Scan for the cell matching the given text and deliver its (x, y) coordinate at center. 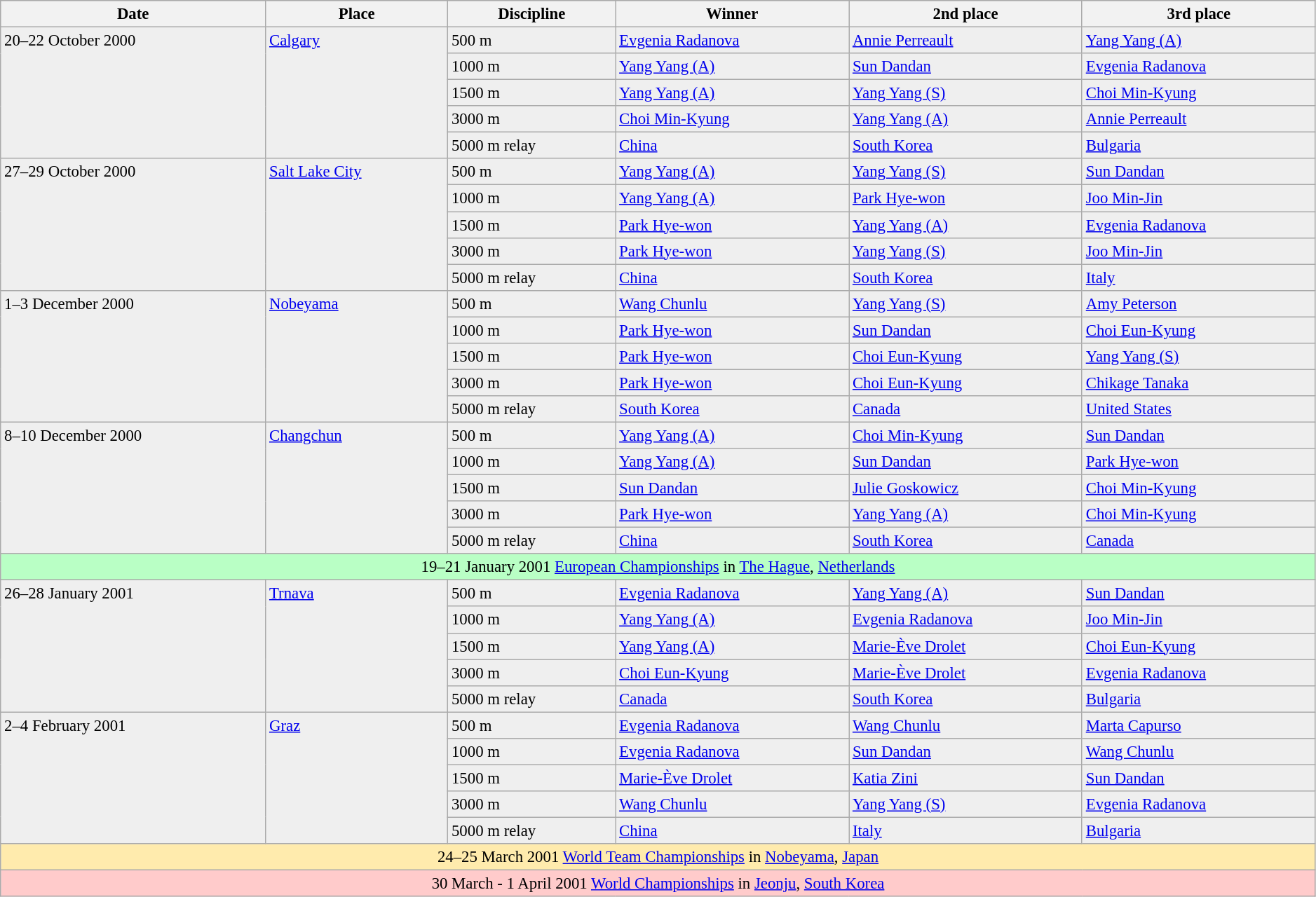
27–29 October 2000 (133, 224)
Nobeyama (357, 356)
Julie Goskowicz (966, 488)
26–28 January 2001 (133, 646)
United States (1199, 409)
Place (357, 14)
24–25 March 2001 World Team Championships in Nobeyama, Japan (658, 857)
20–22 October 2000 (133, 93)
Calgary (357, 93)
Changchun (357, 488)
Graz (357, 778)
Amy Peterson (1199, 303)
Salt Lake City (357, 224)
Chikage Tanaka (1199, 383)
3rd place (1199, 14)
8–10 December 2000 (133, 488)
30 March - 1 April 2001 World Championships in Jeonju, South Korea (658, 883)
Katia Zini (966, 778)
Marta Capurso (1199, 725)
1–3 December 2000 (133, 356)
2–4 February 2001 (133, 778)
Date (133, 14)
Winner (732, 14)
19–21 January 2001 European Championships in The Hague, Netherlands (658, 567)
Discipline (531, 14)
2nd place (966, 14)
Trnava (357, 646)
